Provide the (x, y) coordinate of the cell's center where the given text is located.  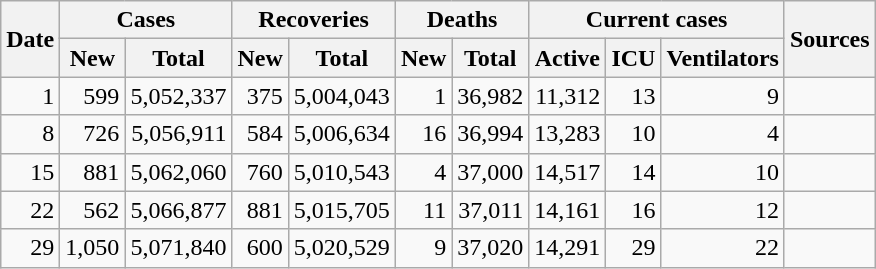
14,291 (568, 248)
13 (634, 96)
11,312 (568, 96)
Deaths (462, 20)
5,010,543 (342, 172)
14,161 (568, 210)
5,056,911 (178, 134)
15 (30, 172)
36,982 (490, 96)
Sources (830, 39)
5,052,337 (178, 96)
Cases (146, 20)
12 (723, 210)
8 (30, 134)
36,994 (490, 134)
562 (92, 210)
Date (30, 39)
584 (260, 134)
726 (92, 134)
5,066,877 (178, 210)
ICU (634, 58)
37,011 (490, 210)
Ventilators (723, 58)
13,283 (568, 134)
11 (423, 210)
1,050 (92, 248)
5,071,840 (178, 248)
5,006,634 (342, 134)
Recoveries (314, 20)
5,020,529 (342, 248)
14 (634, 172)
5,062,060 (178, 172)
14,517 (568, 172)
37,020 (490, 248)
Active (568, 58)
375 (260, 96)
Current cases (657, 20)
599 (92, 96)
37,000 (490, 172)
5,015,705 (342, 210)
5,004,043 (342, 96)
600 (260, 248)
760 (260, 172)
